Determine the [X, Y] coordinate at the center of the cell enclosing the given text.  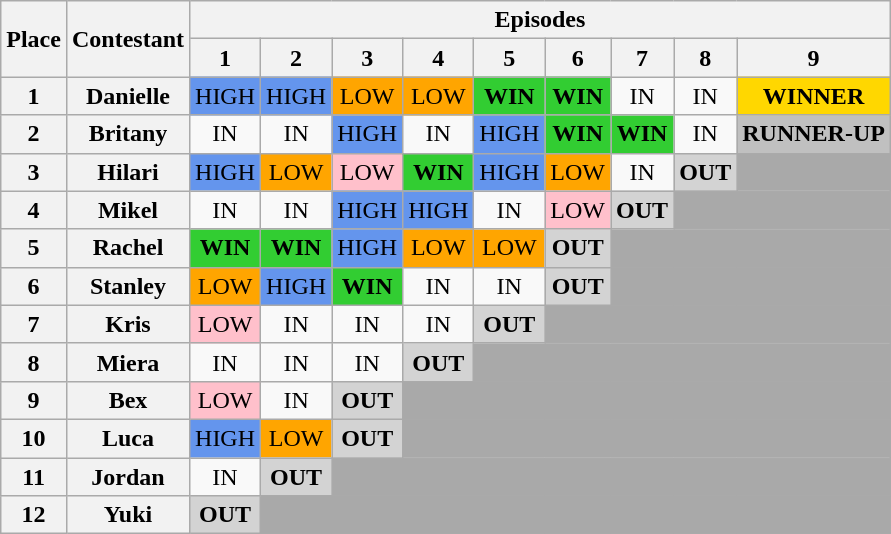
Yuki [128, 515]
Place [34, 39]
Mikel [128, 210]
Luca [128, 438]
11 [34, 477]
WINNER [814, 96]
Episodes [540, 20]
Jordan [128, 477]
Danielle [128, 96]
Britany [128, 134]
Bex [128, 400]
Rachel [128, 248]
Miera [128, 362]
10 [34, 438]
Stanley [128, 286]
Kris [128, 324]
Hilari [128, 172]
12 [34, 515]
Contestant [128, 39]
RUNNER-UP [814, 134]
